Extract the [x, y] coordinate from the center of the cell holding the provided text.  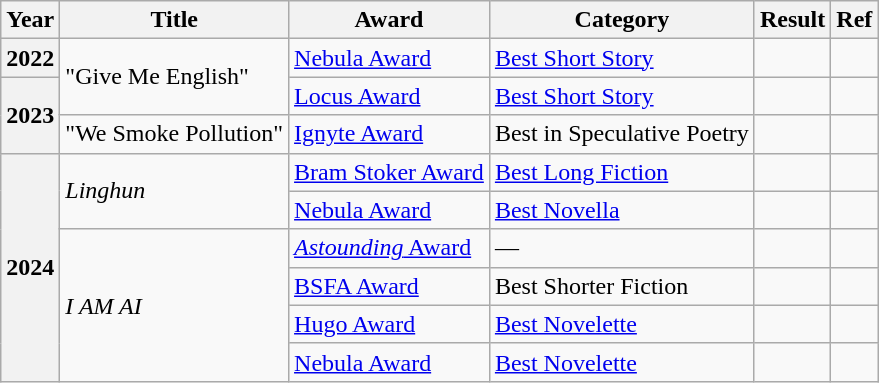
"Give Me English" [174, 77]
Ref [854, 20]
Best Novella [622, 210]
BSFA Award [390, 286]
2023 [30, 115]
— [622, 248]
Locus Award [390, 96]
Award [390, 20]
Ignyte Award [390, 134]
Best Long Fiction [622, 172]
2022 [30, 58]
Year [30, 20]
Best Shorter Fiction [622, 286]
Linghun [174, 191]
I AM AI [174, 305]
Astounding Award [390, 248]
"We Smoke Pollution" [174, 134]
Result [792, 20]
Bram Stoker Award [390, 172]
Best in Speculative Poetry [622, 134]
Title [174, 20]
Hugo Award [390, 324]
2024 [30, 267]
Category [622, 20]
